Determine the (x, y) coordinate at the center of the cell enclosing the given text.  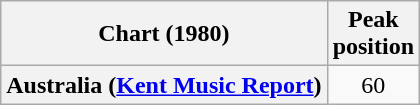
60 (373, 85)
Peakposition (373, 34)
Chart (1980) (164, 34)
Australia (Kent Music Report) (164, 85)
